Capture the cell that displays the provided text and extract its (X, Y) central coordinate. 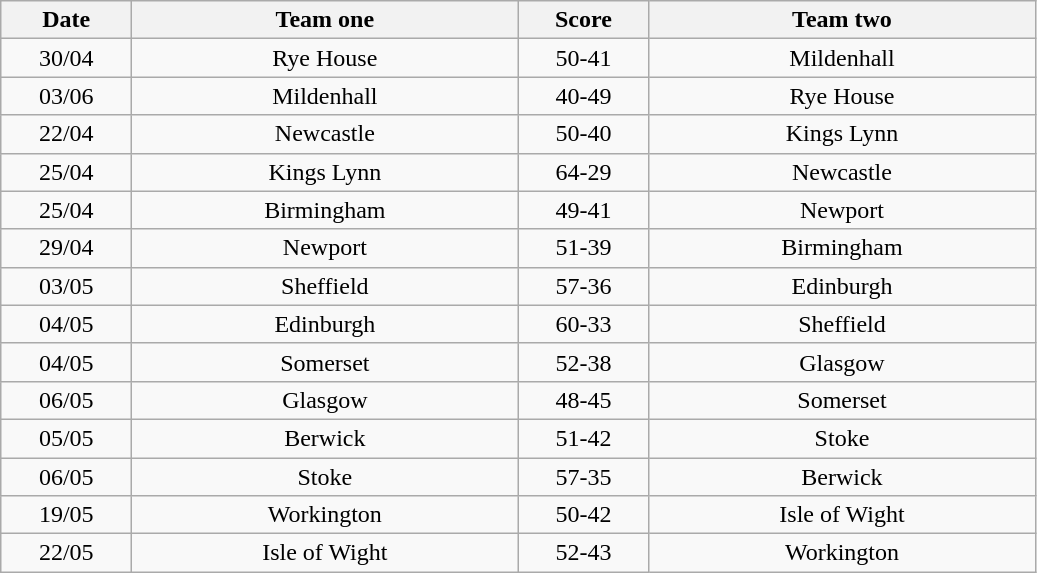
51-39 (584, 248)
Team two (842, 20)
03/05 (66, 286)
30/04 (66, 58)
51-42 (584, 438)
48-45 (584, 400)
22/04 (66, 134)
Date (66, 20)
50-40 (584, 134)
Team one (325, 20)
52-38 (584, 362)
05/05 (66, 438)
03/06 (66, 96)
60-33 (584, 324)
64-29 (584, 172)
19/05 (66, 515)
57-35 (584, 477)
29/04 (66, 248)
22/05 (66, 553)
50-42 (584, 515)
52-43 (584, 553)
49-41 (584, 210)
Score (584, 20)
50-41 (584, 58)
57-36 (584, 286)
40-49 (584, 96)
